Search for the cell housing the specified text and yield its [x, y] center coordinate. 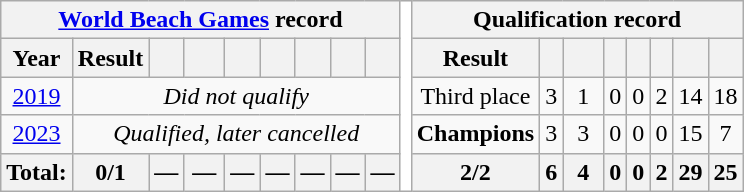
Year [37, 58]
15 [690, 134]
14 [690, 96]
2023 [37, 134]
29 [690, 172]
7 [726, 134]
Third place [475, 96]
Qualification record [577, 20]
6 [552, 172]
25 [726, 172]
18 [726, 96]
0/1 [110, 172]
Qualified, later cancelled [236, 134]
Did not qualify [236, 96]
World Beach Games record [200, 20]
Total: [37, 172]
4 [584, 172]
2019 [37, 96]
1 [584, 96]
2/2 [475, 172]
Champions [475, 134]
